Identify which cell holds the provided text, then report its (X, Y) central coordinate. 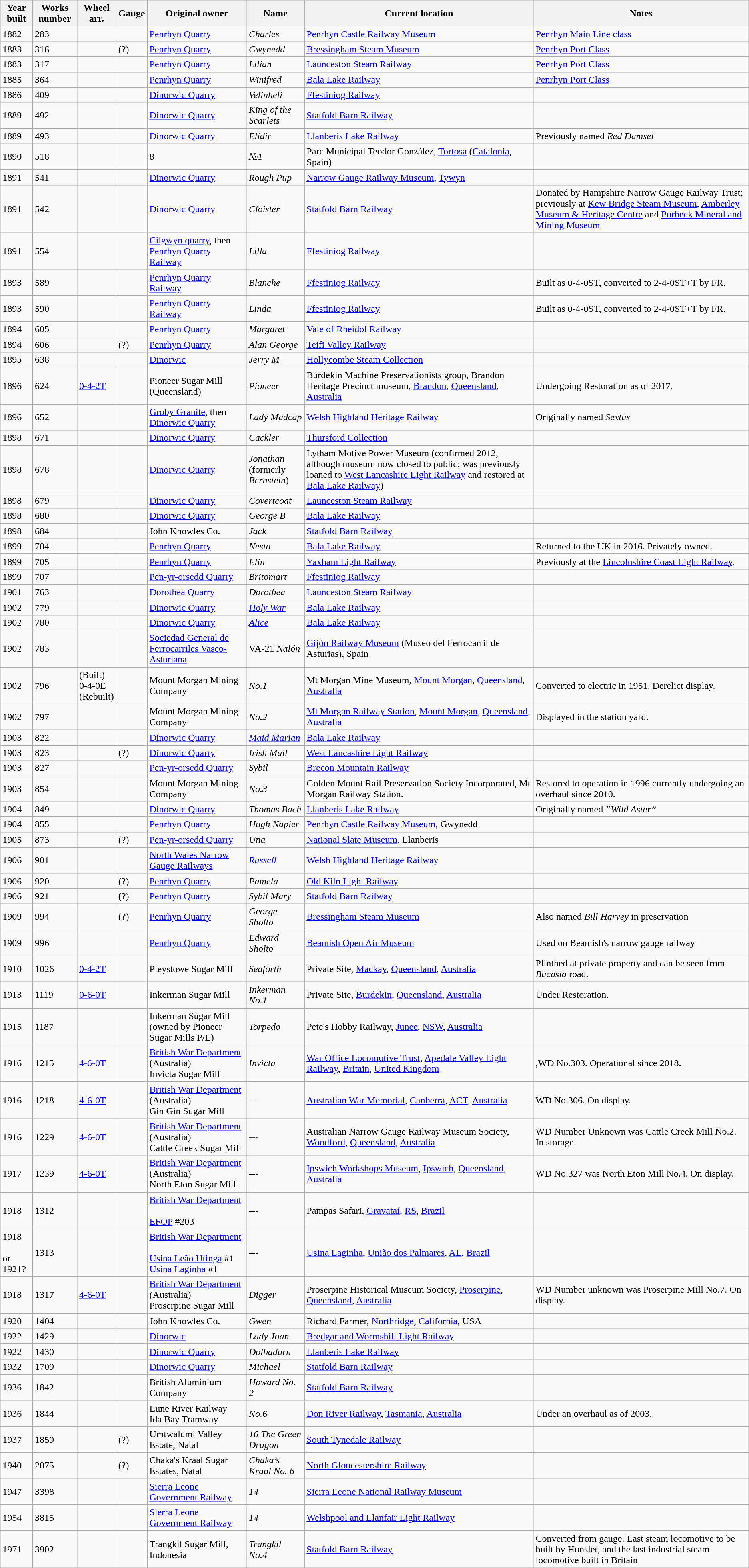
827 (54, 768)
554 (54, 251)
855 (54, 824)
780 (54, 623)
1918or 1921? (17, 1253)
Don River Railway, Tasmania, Australia (419, 1414)
921 (54, 896)
823 (54, 753)
Pleystowe Sugar Mill (197, 969)
Pampas Safari, Gravataí, RS, Brazil (419, 1211)
638 (54, 360)
Narrow Gauge Railway Museum, Tywyn (419, 177)
Under an overhaul as of 2003. (641, 1414)
994 (54, 916)
,WD No.303. Operational since 2018. (641, 1063)
1239 (54, 1174)
409 (54, 95)
364 (54, 80)
George Sholto (275, 916)
849 (54, 809)
1954 (17, 1518)
Howard No. 2 (275, 1387)
317 (54, 64)
1917 (17, 1174)
Sybil (275, 768)
996 (54, 943)
Alice (275, 623)
Old Kiln Light Railway (419, 881)
652 (54, 417)
1920 (17, 1321)
3815 (54, 1518)
492 (54, 115)
Lilla (275, 251)
1910 (17, 969)
Dorothea Quarry (197, 592)
North Gloucestershire Railway (419, 1466)
South Tynedale Railway (419, 1440)
Penrhyn Castle Railway Museum (419, 34)
705 (54, 561)
854 (54, 788)
Irish Mail (275, 753)
Chaka's Kraal Sugar Estates, Natal (197, 1466)
Originally named Sextus (641, 417)
Linda (275, 309)
1913 (17, 995)
Pioneer Sugar Mill (Queensland) (197, 386)
797 (54, 717)
1842 (54, 1387)
Burdekin Machine Preservationists group, Brandon Heritage Precinct museum, Brandon, Queensland, Australia (419, 386)
Works number (54, 14)
Winifred (275, 80)
1971 (17, 1549)
Maid Marian (275, 738)
542 (54, 209)
Cilgwyn quarry, then Penrhyn Quarry Railway (197, 251)
Richard Farmer, Northridge, California, USA (419, 1321)
War Office Locomotive Trust, Apedale Valley Light Railway, Britain, United Kingdom (419, 1063)
British Aluminium Company (197, 1387)
Hugh Napier (275, 824)
British War Department (Australia)Invicta Sugar Mill (197, 1063)
WD No.327 was North Eton Mill No.4. On display. (641, 1174)
1187 (54, 1027)
Converted from gauge. Last steam locomotive to be built by Hunslet, and the last industrial steam locomotive built in Britain (641, 1549)
678 (54, 469)
1937 (17, 1440)
796 (54, 686)
Alan George (275, 345)
British War DepartmentUsina Leão Utinga #1 Usina Laginha #1 (197, 1253)
707 (54, 577)
Displayed in the station yard. (641, 717)
1215 (54, 1063)
316 (54, 49)
Jerry M (275, 360)
680 (54, 516)
Lady Joan (275, 1336)
Seaforth (275, 969)
16 The Green Dragon (275, 1440)
George B (275, 516)
Used on Beamish's narrow gauge railway (641, 943)
Original owner (197, 14)
779 (54, 607)
Inkerman Sugar Mill (owned by Pioneer Sugar Mills P/L) (197, 1027)
Trangkil Sugar Mill, Indonesia (197, 1549)
1844 (54, 1414)
679 (54, 501)
605 (54, 329)
1895 (17, 360)
Blanche (275, 283)
(Built)0-4-0E(Rebuilt) (97, 686)
No.1 (275, 686)
Converted to electric in 1951. Derelict display. (641, 686)
British War DepartmentEFOP #203 (197, 1211)
WD No.306. On display. (641, 1100)
Undergoing Restoration as of 2017. (641, 386)
Parc Municipal Teodor González, Tortosa (Catalonia, Spain) (419, 157)
Plinthed at private property and can be seen from Bucasia road. (641, 969)
Sierra Leone National Railway Museum (419, 1492)
Nesta (275, 546)
518 (54, 157)
624 (54, 386)
Cloister (275, 209)
VA-21 Nalón (275, 649)
Beamish Open Air Museum (419, 943)
Wheel arr. (97, 14)
Private Site, Burdekin, Queensland, Australia (419, 995)
Returned to the UK in 2016. Privately owned. (641, 546)
WD Number Unknown was Cattle Creek Mill No.2. In storage. (641, 1137)
Golden Mount Rail Preservation Society Incorporated, Mt Morgan Railway Station. (419, 788)
Inkerman No.1 (275, 995)
1429 (54, 1336)
No.2 (275, 717)
Hollycombe Steam Collection (419, 360)
Umtwalumi Valley Estate, Natal (197, 1440)
1885 (17, 80)
North Wales Narrow Gauge Railways (197, 860)
British War Department (Australia)Cattle Creek Sugar Mill (197, 1137)
Yaxham Light Railway (419, 561)
Britomart (275, 577)
Pioneer (275, 386)
Cackler (275, 438)
3902 (54, 1549)
Previously at the Lincolnshire Coast Light Railway. (641, 561)
Usina Laginha, União dos Palmares, AL, Brazil (419, 1253)
1317 (54, 1295)
Penrhyn Castle Railway Museum, Gwynedd (419, 824)
1901 (17, 592)
Elin (275, 561)
1915 (17, 1027)
Ipswich Workshops Museum, Ipswich, Queensland, Australia (419, 1174)
493 (54, 136)
901 (54, 860)
Notes (641, 14)
671 (54, 438)
1312 (54, 1211)
Restored to operation in 1996 currently undergoing an overhaul since 2010. (641, 788)
1430 (54, 1351)
1313 (54, 1253)
Margaret (275, 329)
1947 (17, 1492)
King of the Scarlets (275, 115)
British War Department (Australia)Gin Gin Sugar Mill (197, 1100)
Australian Narrow Gauge Railway Museum Society, Woodford, Queensland, Australia (419, 1137)
National Slate Museum, Llanberis (419, 840)
1882 (17, 34)
Edward Sholto (275, 943)
Lady Madcap (275, 417)
541 (54, 177)
Penrhyn Main Line class (641, 34)
1119 (54, 995)
Pete's Hobby Railway, Junee, NSW, Australia (419, 1027)
Lilian (275, 64)
Holy War (275, 607)
Bredgar and Wormshill Light Railway (419, 1336)
1859 (54, 1440)
Velinheli (275, 95)
British War Department (Australia)North Eton Sugar Mill (197, 1174)
Sociedad General de Ferrocarriles Vasco-Asturiana (197, 649)
Groby Granite, then Dinorwic Quarry (197, 417)
1886 (17, 95)
Mt Morgan Mine Museum, Mount Morgan, Queensland, Australia (419, 686)
Teifi Valley Railway (419, 345)
Under Restoration. (641, 995)
589 (54, 283)
783 (54, 649)
Michael (275, 1367)
Trangkil No.4 (275, 1549)
1026 (54, 969)
Name (275, 14)
Sybil Mary (275, 896)
8 (197, 157)
Invicta (275, 1063)
Originally named “Wild Aster” (641, 809)
Rough Pup (275, 177)
West Lancashire Light Railway (419, 753)
873 (54, 840)
684 (54, 531)
920 (54, 881)
Jack (275, 531)
№1 (275, 157)
Thomas Bach (275, 809)
Brecon Mountain Railway (419, 768)
Chaka’s Kraal No. 6 (275, 1466)
Vale of Rheidol Railway (419, 329)
1229 (54, 1137)
590 (54, 309)
Gijón Railway Museum (Museo del Ferrocarril de Asturias), Spain (419, 649)
0-6-0T (97, 995)
283 (54, 34)
Australian War Memorial, Canberra, ACT, Australia (419, 1100)
822 (54, 738)
1940 (17, 1466)
Torpedo (275, 1027)
Mt Morgan Railway Station, Mount Morgan, Queensland, Australia (419, 717)
Previously named Red Damsel (641, 136)
British War Department (Australia)Proserpine Sugar Mill (197, 1295)
1709 (54, 1367)
Proserpine Historical Museum Society, Proserpine, Queensland, Australia (419, 1295)
Inkerman Sugar Mill (197, 995)
Year built (17, 14)
WD Number unknown was Proserpine Mill No.7. On display. (641, 1295)
1905 (17, 840)
Thursford Collection (419, 438)
2075 (54, 1466)
1218 (54, 1100)
3398 (54, 1492)
Dolbadarn (275, 1351)
Current location (419, 14)
Private Site, Mackay, Queensland, Australia (419, 969)
Pamela (275, 881)
No.6 (275, 1414)
1932 (17, 1367)
606 (54, 345)
Digger (275, 1295)
Covertcoat (275, 501)
Russell (275, 860)
704 (54, 546)
Gwynedd (275, 49)
Gauge (132, 14)
763 (54, 592)
Lune River RailwayIda Bay Tramway (197, 1414)
No.3 (275, 788)
Charles (275, 34)
Jonathan(formerly Bernstein) (275, 469)
Gwen (275, 1321)
1404 (54, 1321)
Una (275, 840)
1890 (17, 157)
Also named Bill Harvey in preservation (641, 916)
Elidir (275, 136)
Dorothea (275, 592)
Welshpool and Llanfair Light Railway (419, 1518)
